Scan for the cell matching the given text and deliver its (X, Y) coordinate at center. 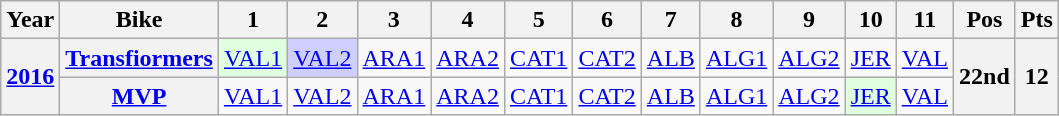
6 (607, 20)
Bike (140, 20)
5 (538, 20)
3 (394, 20)
11 (924, 20)
8 (736, 20)
12 (1036, 77)
Pts (1036, 20)
Year (30, 20)
2016 (30, 77)
1 (252, 20)
Pos (985, 20)
4 (468, 20)
22nd (985, 77)
2 (322, 20)
MVP (140, 96)
10 (870, 20)
7 (670, 20)
Transfiormers (140, 58)
9 (809, 20)
